Locate the cell with the specified text and output its (X, Y) center coordinate. 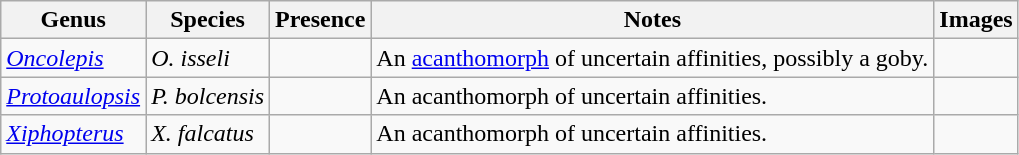
Presence (320, 20)
Species (208, 20)
Xiphopterus (74, 134)
P. bolcensis (208, 96)
O. isseli (208, 58)
An acanthomorph of uncertain affinities, possibly a goby. (652, 58)
X. falcatus (208, 134)
Notes (652, 20)
Oncolepis (74, 58)
Images (976, 20)
Genus (74, 20)
Protoaulopsis (74, 96)
